From the cell containing the given text, extract its center point as [X, Y] coordinate. 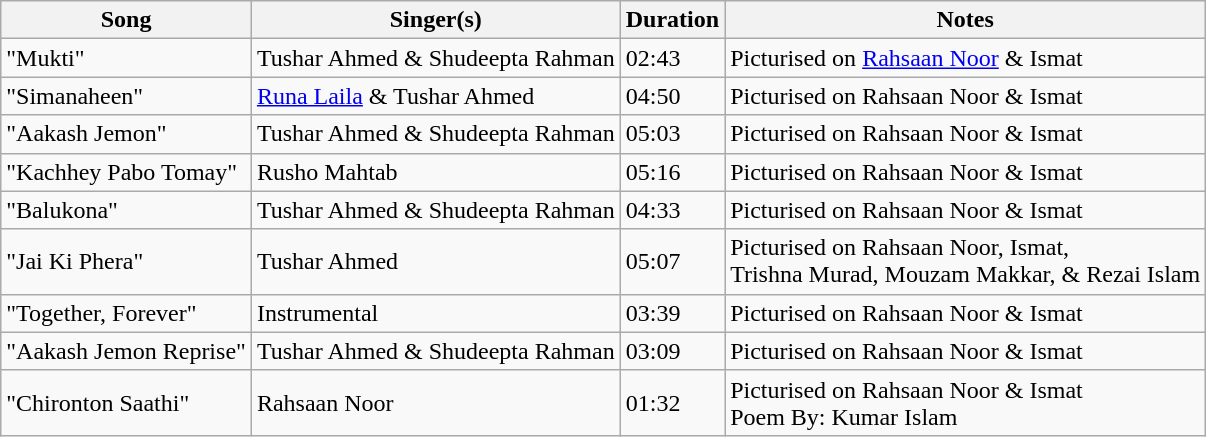
04:33 [672, 210]
"Kachhey Pabo Tomay" [126, 172]
"Balukona" [126, 210]
"Mukti" [126, 58]
"Chironton Saathi" [126, 402]
"Together, Forever" [126, 313]
04:50 [672, 96]
"Aakash Jemon Reprise" [126, 351]
05:03 [672, 134]
05:16 [672, 172]
"Aakash Jemon" [126, 134]
"Jai Ki Phera" [126, 262]
05:07 [672, 262]
Notes [966, 20]
03:39 [672, 313]
Picturised on Rahsaan Noor, Ismat, Trishna Murad, Mouzam Makkar, & Rezai Islam [966, 262]
Instrumental [436, 313]
Rahsaan Noor [436, 402]
01:32 [672, 402]
Rusho Mahtab [436, 172]
Singer(s) [436, 20]
"Simanaheen" [126, 96]
Picturised on Rahsaan Noor & Ismat Poem By: Kumar Islam [966, 402]
Tushar Ahmed [436, 262]
03:09 [672, 351]
02:43 [672, 58]
Song [126, 20]
Duration [672, 20]
Runa Laila & Tushar Ahmed [436, 96]
